Capture the cell that displays the provided text and extract its [x, y] central coordinate. 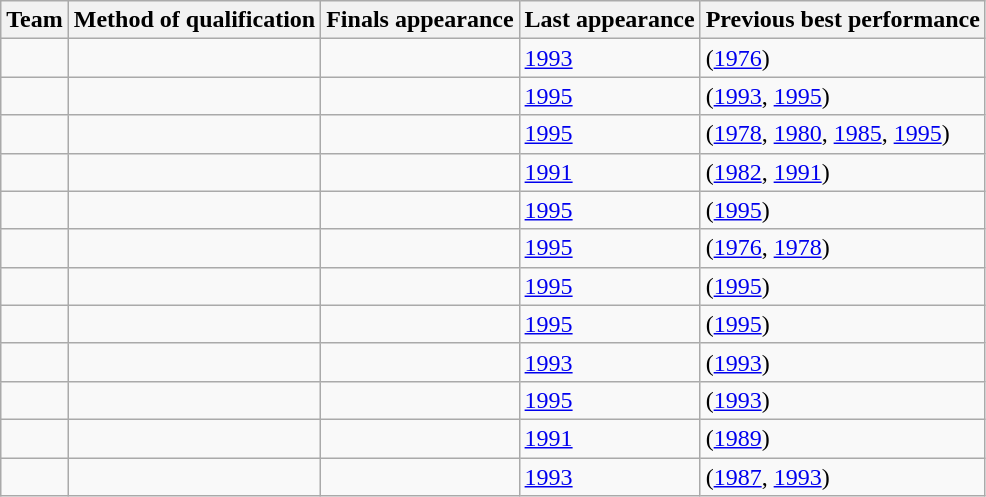
(1989) [842, 438]
Team [35, 20]
(1987, 1993) [842, 477]
Method of qualification [194, 20]
Last appearance [610, 20]
Previous best performance [842, 20]
Finals appearance [420, 20]
(1976) [842, 58]
(1993, 1995) [842, 96]
(1982, 1991) [842, 172]
(1976, 1978) [842, 248]
(1978, 1980, 1985, 1995) [842, 134]
